Pinpoint the cell where the given text exists, returning its [x, y] midpoint coordinate. 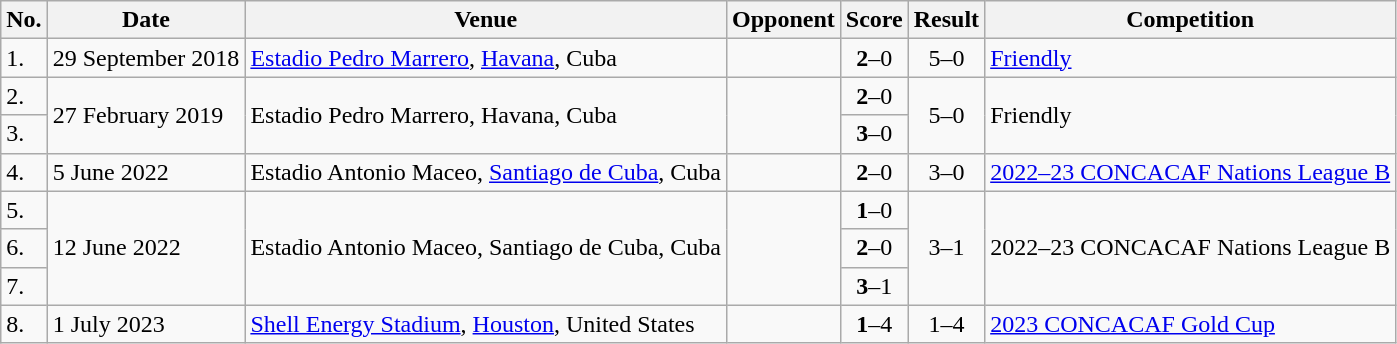
5 June 2022 [146, 172]
6. [24, 248]
Venue [486, 20]
5. [24, 210]
12 June 2022 [146, 248]
29 September 2018 [146, 58]
1. [24, 58]
Score [874, 20]
Date [146, 20]
Opponent [784, 20]
8. [24, 324]
4. [24, 172]
27 February 2019 [146, 115]
Competition [1190, 20]
2023 CONCACAF Gold Cup [1190, 324]
1 July 2023 [146, 324]
3. [24, 134]
2. [24, 96]
Shell Energy Stadium, Houston, United States [486, 324]
7. [24, 286]
1–0 [874, 210]
Result [946, 20]
No. [24, 20]
